Scan for the cell matching the given text and deliver its (x, y) coordinate at center. 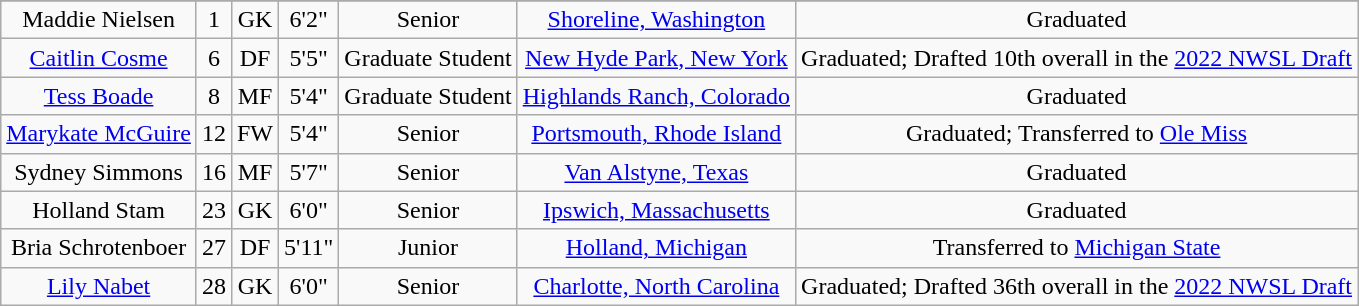
Ipswich, Massachusetts (656, 210)
Maddie Nielsen (99, 20)
FW (254, 134)
Graduated; Drafted 36th overall in the 2022 NWSL Draft (1077, 286)
28 (214, 286)
Sydney Simmons (99, 172)
16 (214, 172)
Holland, Michigan (656, 248)
Highlands Ranch, Colorado (656, 96)
5'5" (309, 58)
Transferred to Michigan State (1077, 248)
1 (214, 20)
23 (214, 210)
New Hyde Park, New York (656, 58)
Portsmouth, Rhode Island (656, 134)
Shoreline, Washington (656, 20)
6'2" (309, 20)
Junior (428, 248)
Marykate McGuire (99, 134)
Tess Boade (99, 96)
Caitlin Cosme (99, 58)
Graduated; Transferred to Ole Miss (1077, 134)
Van Alstyne, Texas (656, 172)
Lily Nabet (99, 286)
27 (214, 248)
6 (214, 58)
Graduated; Drafted 10th overall in the 2022 NWSL Draft (1077, 58)
5'11" (309, 248)
Bria Schrotenboer (99, 248)
5'7" (309, 172)
8 (214, 96)
12 (214, 134)
Charlotte, North Carolina (656, 286)
Holland Stam (99, 210)
